Determine the [X, Y] coordinate at the center of the cell enclosing the given text.  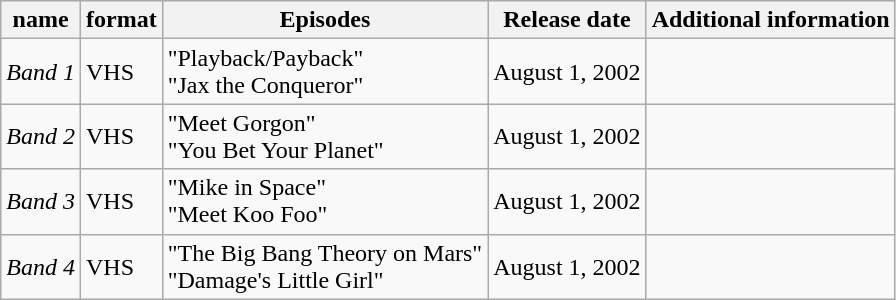
"Mike in Space""Meet Koo Foo" [325, 202]
Release date [567, 20]
Episodes [325, 20]
Band 1 [41, 72]
name [41, 20]
Band 2 [41, 136]
Additional information [770, 20]
"Playback/Payback""Jax the Conqueror" [325, 72]
Band 3 [41, 202]
format [121, 20]
"Meet Gorgon""You Bet Your Planet" [325, 136]
Band 4 [41, 266]
"The Big Bang Theory on Mars""Damage's Little Girl" [325, 266]
